Detect which cell encompasses the target text, then output its [x, y] center coordinate. 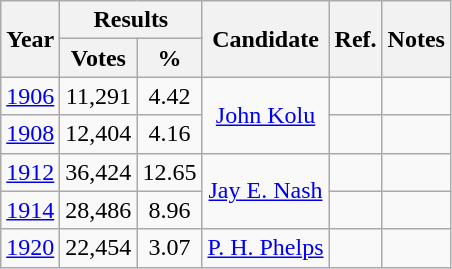
Votes [98, 58]
8.96 [170, 210]
1920 [30, 248]
4.16 [170, 134]
1912 [30, 172]
P. H. Phelps [266, 248]
1906 [30, 96]
Ref. [356, 39]
12.65 [170, 172]
11,291 [98, 96]
Notes [416, 39]
3.07 [170, 248]
John Kolu [266, 115]
Results [131, 20]
% [170, 58]
12,404 [98, 134]
1914 [30, 210]
Candidate [266, 39]
36,424 [98, 172]
28,486 [98, 210]
Jay E. Nash [266, 191]
22,454 [98, 248]
4.42 [170, 96]
Year [30, 39]
1908 [30, 134]
